From the cell containing the given text, extract its center point as (X, Y) coordinate. 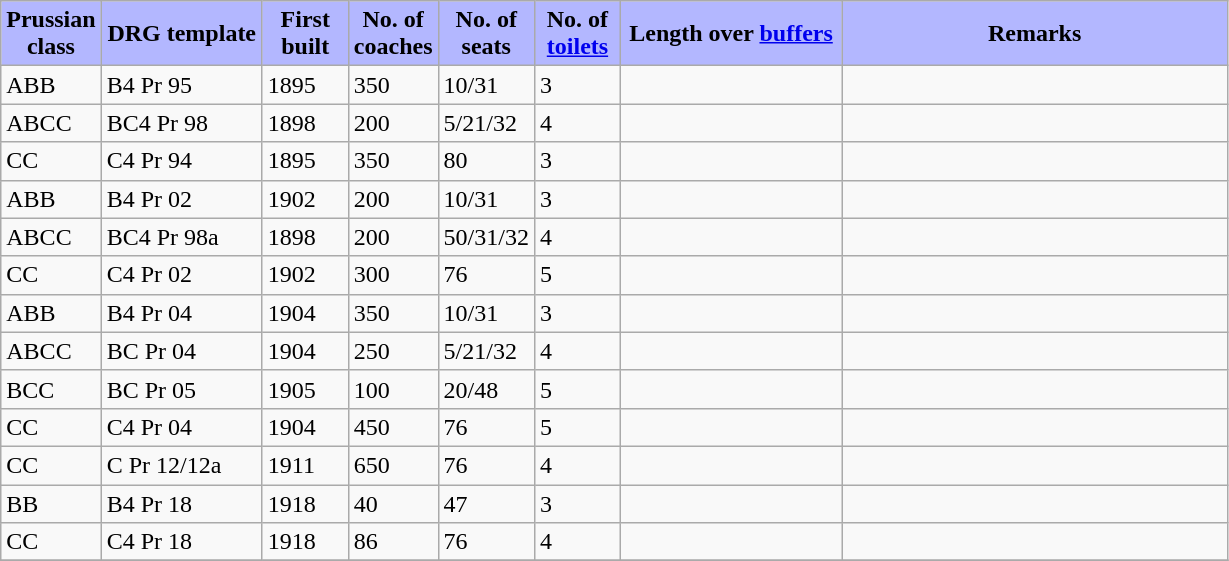
BB (51, 503)
B4 Pr 04 (182, 313)
DRG template (182, 34)
No. of coaches (393, 34)
Length over buffers (730, 34)
1905 (305, 389)
First built (305, 34)
1911 (305, 465)
C4 Pr 04 (182, 427)
C4 Pr 18 (182, 542)
100 (393, 389)
B4 Pr 95 (182, 85)
No. of toilets (577, 34)
Prussian class (51, 34)
BCC (51, 389)
250 (393, 351)
40 (393, 503)
B4 Pr 02 (182, 199)
C4 Pr 94 (182, 161)
BC4 Pr 98a (182, 237)
BC Pr 04 (182, 351)
450 (393, 427)
BC4 Pr 98 (182, 123)
300 (393, 275)
C Pr 12/12a (182, 465)
Remarks (1035, 34)
No. of seats (486, 34)
B4 Pr 18 (182, 503)
47 (486, 503)
BC Pr 05 (182, 389)
20/48 (486, 389)
80 (486, 161)
50/31/32 (486, 237)
C4 Pr 02 (182, 275)
650 (393, 465)
86 (393, 542)
